From the cell containing the given text, extract its center point as [X, Y] coordinate. 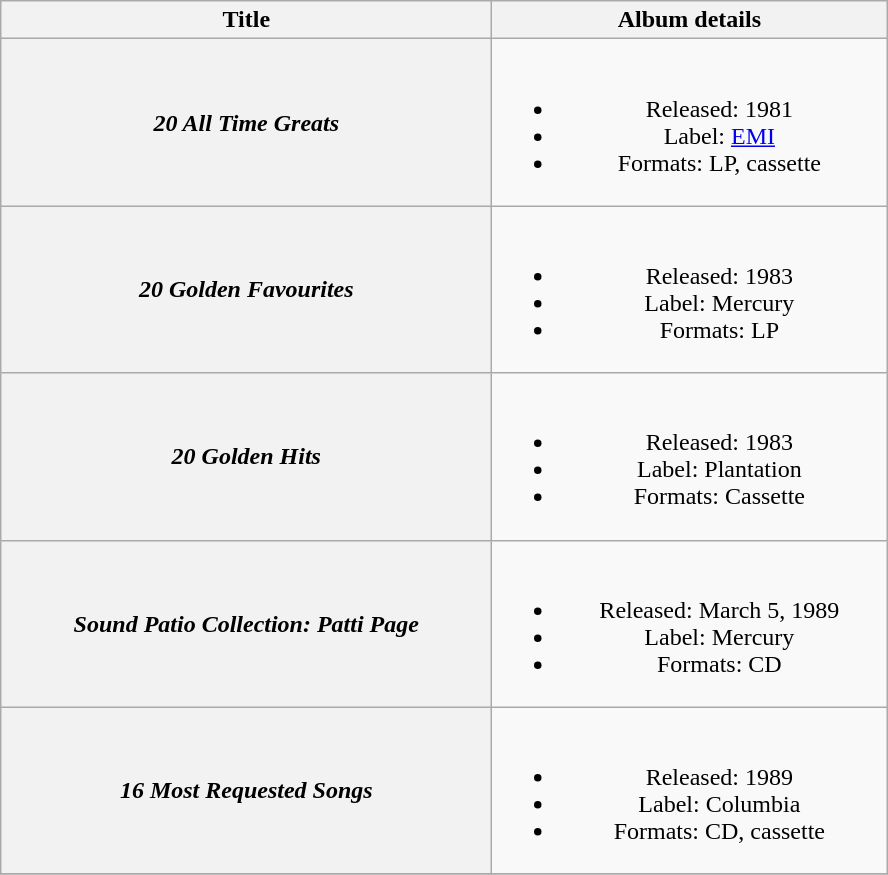
Released: 1981Label: EMIFormats: LP, cassette [690, 122]
Title [246, 20]
20 Golden Favourites [246, 290]
Released: 1983Label: PlantationFormats: Cassette [690, 456]
16 Most Requested Songs [246, 790]
Album details [690, 20]
Released: March 5, 1989Label: MercuryFormats: CD [690, 624]
Released: 1983Label: MercuryFormats: LP [690, 290]
Sound Patio Collection: Patti Page [246, 624]
20 Golden Hits [246, 456]
Released: 1989Label: ColumbiaFormats: CD, cassette [690, 790]
20 All Time Greats [246, 122]
